Return the (X, Y) coordinate for the center point of the cell that contains the specified text.  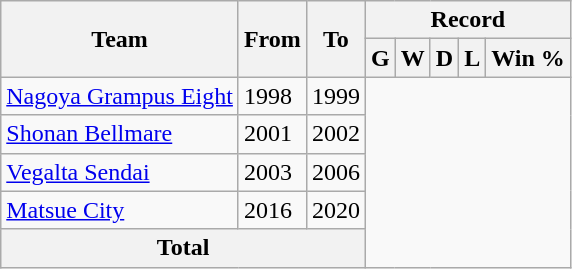
D (444, 58)
Nagoya Grampus Eight (120, 96)
Total (184, 248)
2002 (336, 134)
Record (468, 20)
G (380, 58)
2016 (272, 210)
2003 (272, 172)
To (336, 39)
Vegalta Sendai (120, 172)
Win % (528, 58)
L (472, 58)
Shonan Bellmare (120, 134)
Matsue City (120, 210)
Team (120, 39)
2020 (336, 210)
1998 (272, 96)
2001 (272, 134)
From (272, 39)
W (412, 58)
1999 (336, 96)
2006 (336, 172)
